Extract the (X, Y) coordinate from the center of the cell holding the provided text.  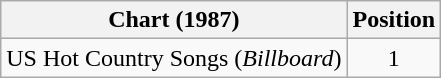
Chart (1987) (174, 20)
1 (394, 58)
Position (394, 20)
US Hot Country Songs (Billboard) (174, 58)
